Search for the cell housing the specified text and yield its [X, Y] center coordinate. 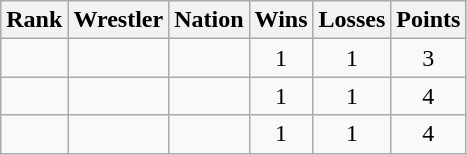
Nation [209, 20]
Wrestler [118, 20]
Losses [352, 20]
3 [428, 58]
Rank [34, 20]
Wins [281, 20]
Points [428, 20]
